Determine the (X, Y) coordinate at the center of the cell enclosing the given text.  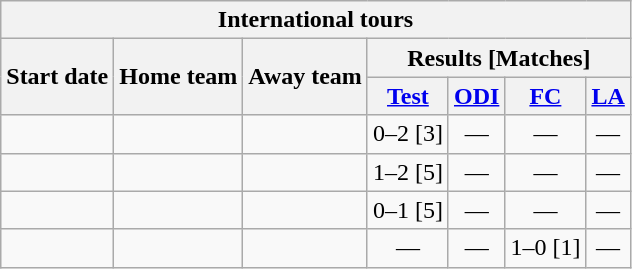
Away team (306, 77)
Results [Matches] (498, 58)
Home team (178, 77)
International tours (316, 20)
Test (408, 96)
LA (608, 96)
1–0 [1] (546, 248)
Start date (58, 77)
0–1 [5] (408, 210)
FC (546, 96)
0–2 [3] (408, 134)
1–2 [5] (408, 172)
ODI (476, 96)
